Extract the [X, Y] coordinate from the center of the cell holding the provided text.  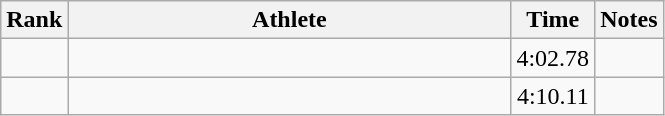
Rank [34, 20]
4:10.11 [553, 96]
Time [553, 20]
4:02.78 [553, 58]
Notes [629, 20]
Athlete [290, 20]
